Search for the cell housing the specified text and yield its (x, y) center coordinate. 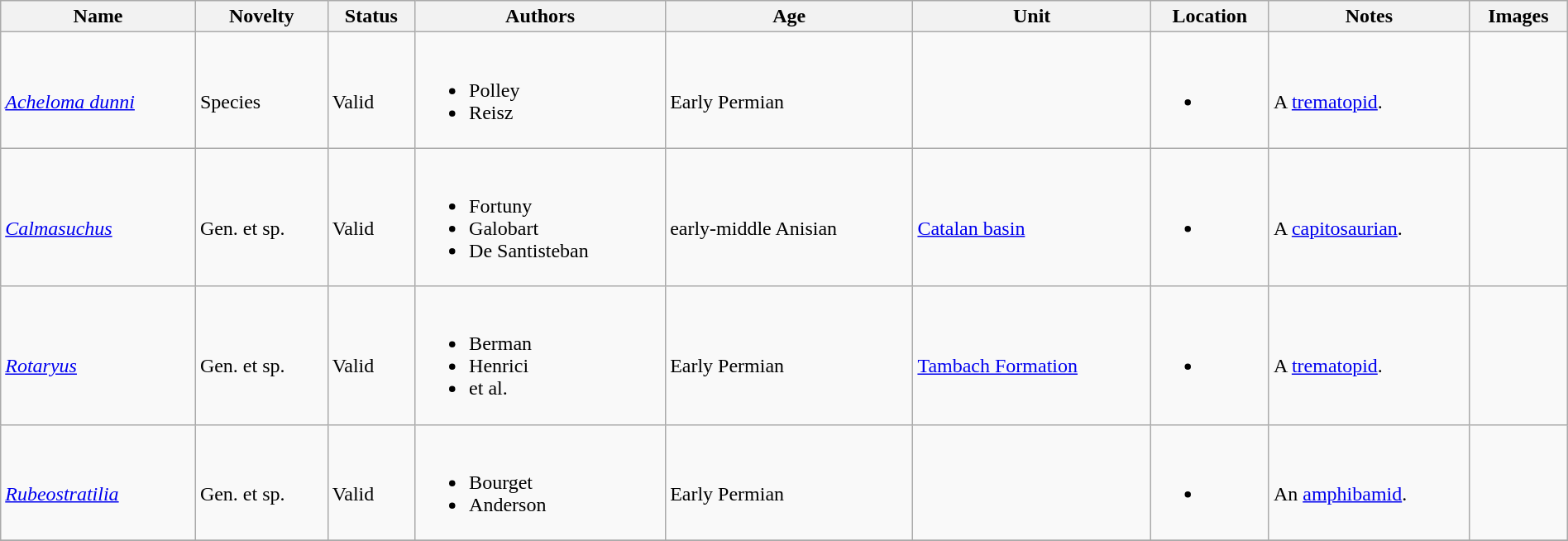
Rubeostratilia (98, 482)
Calmasuchus (98, 217)
Notes (1369, 17)
early-middle Anisian (789, 217)
Images (1518, 17)
Species (261, 90)
A capitosaurian. (1369, 217)
Location (1209, 17)
Authors (541, 17)
Status (370, 17)
Rotaryus (98, 356)
BermanHenriciet al. (541, 356)
Novelty (261, 17)
Catalan basin (1032, 217)
Name (98, 17)
BourgetAnderson (541, 482)
Age (789, 17)
Tambach Formation (1032, 356)
Acheloma dunni (98, 90)
An amphibamid. (1369, 482)
Unit (1032, 17)
PolleyReisz (541, 90)
FortunyGalobartDe Santisteban (541, 217)
